Output the [x, y] coordinate of the center of the cell containing the given text.  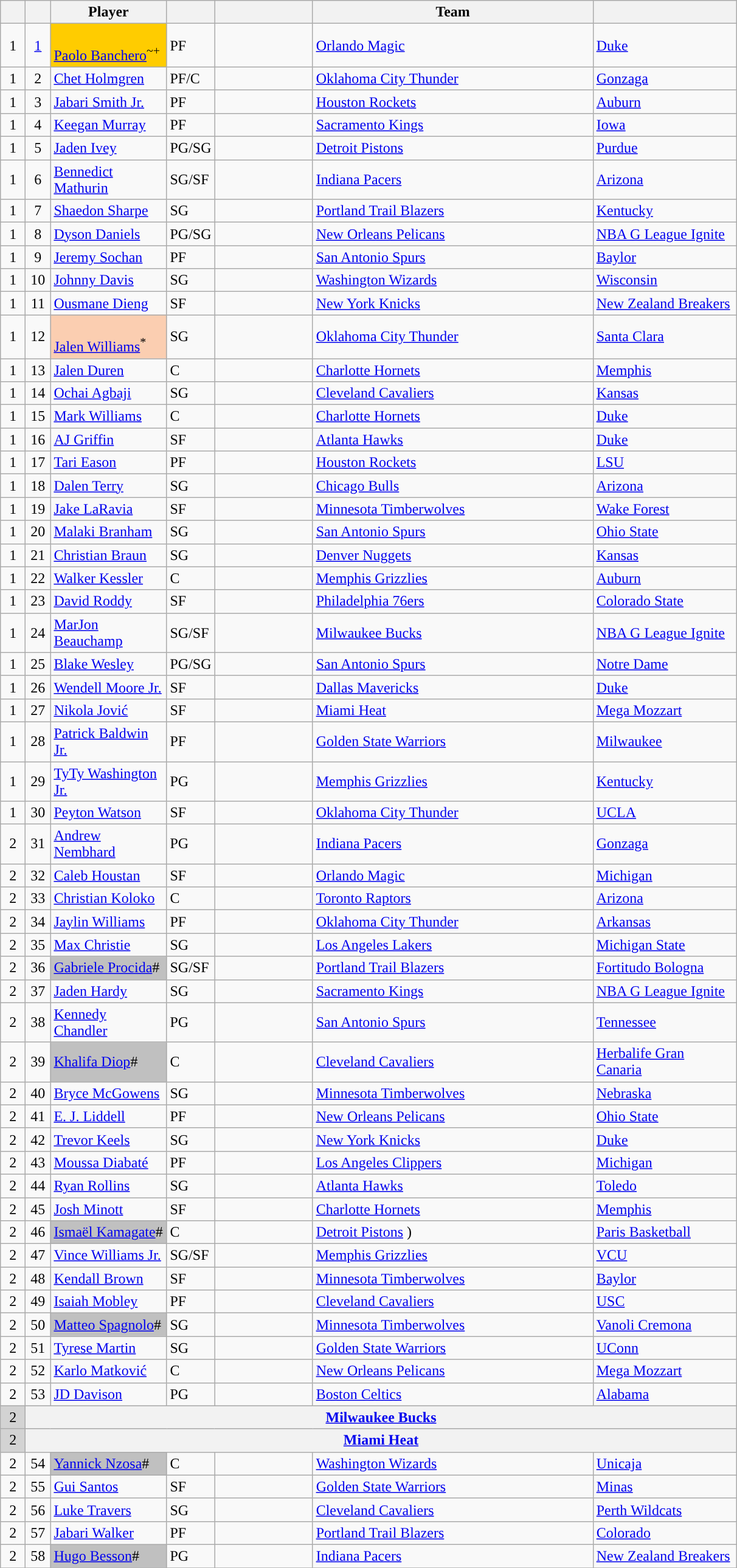
Denver Nuggets [452, 555]
Wake Forest [665, 509]
Michigan State [665, 945]
25 [38, 664]
20 [38, 532]
Los Angeles Lakers [452, 945]
Colorado State [665, 601]
33 [38, 899]
31 [38, 844]
43 [38, 1162]
Nebraska [665, 1093]
Team [452, 12]
Ochai Agbaji [108, 393]
Moussa Diabaté [108, 1162]
34 [38, 922]
11 [38, 303]
22 [38, 578]
Khalifa Diop# [108, 1062]
23 [38, 601]
49 [38, 1302]
Notre Dame [665, 664]
17 [38, 463]
E. J. Liddell [108, 1116]
Josh Minott [108, 1209]
UConn [665, 1348]
Jaden Hardy [108, 991]
Purdue [665, 148]
Andrew Nembhard [108, 844]
Minas [665, 1487]
Shaedon Sharpe [108, 211]
6 [38, 180]
55 [38, 1487]
Herbalife Gran Canaria [665, 1062]
51 [38, 1348]
56 [38, 1510]
JD Davison [108, 1394]
7 [38, 211]
Tennessee [665, 1023]
Perth Wildcats [665, 1510]
TyTy Washington Jr. [108, 782]
Malaki Branham [108, 532]
AJ Griffin [108, 440]
Colorado [665, 1533]
Jaylin Williams [108, 922]
Isaiah Mobley [108, 1302]
Peyton Watson [108, 813]
58 [38, 1556]
37 [38, 991]
Jabari Smith Jr. [108, 102]
Patrick Baldwin Jr. [108, 742]
Alabama [665, 1394]
Vanoli Cremona [665, 1325]
Jalen Duren [108, 370]
50 [38, 1325]
Keegan Murray [108, 125]
Nikola Jović [108, 710]
27 [38, 710]
Ousmane Dieng [108, 303]
Blake Wesley [108, 664]
40 [38, 1093]
Unicaja [665, 1463]
26 [38, 687]
57 [38, 1533]
12 [38, 337]
Boston Celtics [452, 1394]
3 [38, 102]
Karlo Matković [108, 1371]
Bennedict Mathurin [108, 180]
Hugo Besson# [108, 1556]
46 [38, 1232]
5 [38, 148]
Christian Braun [108, 555]
19 [38, 509]
USC [665, 1302]
Paris Basketball [665, 1232]
Jaden Ivey [108, 148]
16 [38, 440]
PF/C [191, 78]
41 [38, 1116]
Chet Holmgren [108, 78]
Christian Koloko [108, 899]
28 [38, 742]
10 [38, 280]
Matteo Spagnolo# [108, 1325]
36 [38, 968]
32 [38, 876]
Jake LaRavia [108, 509]
35 [38, 945]
54 [38, 1463]
13 [38, 370]
Gabriele Procida# [108, 968]
Paolo Banchero~+ [108, 46]
David Roddy [108, 601]
Fortitudo Bologna [665, 968]
Arkansas [665, 922]
Dyson Daniels [108, 234]
Detroit Pistons [452, 148]
53 [38, 1394]
Vince Williams Jr. [108, 1255]
Iowa [665, 125]
47 [38, 1255]
45 [38, 1209]
Jabari Walker [108, 1533]
Trevor Keels [108, 1139]
Gui Santos [108, 1487]
Caleb Houstan [108, 876]
MarJon Beauchamp [108, 632]
24 [38, 632]
Jeremy Sochan [108, 257]
LSU [665, 463]
Los Angeles Clippers [452, 1162]
44 [38, 1186]
29 [38, 782]
Johnny Davis [108, 280]
Bryce McGowens [108, 1093]
Yannick Nzosa# [108, 1463]
Ryan Rollins [108, 1186]
Toledo [665, 1186]
Santa Clara [665, 337]
UCLA [665, 813]
39 [38, 1062]
Dalen Terry [108, 486]
52 [38, 1371]
Ismaël Kamagate# [108, 1232]
Luke Travers [108, 1510]
38 [38, 1023]
Walker Kessler [108, 578]
Milwaukee [665, 742]
8 [38, 234]
VCU [665, 1255]
30 [38, 813]
Max Christie [108, 945]
Dallas Mavericks [452, 687]
Jalen Williams* [108, 337]
Kennedy Chandler [108, 1023]
Mark Williams [108, 416]
Tyrese Martin [108, 1348]
48 [38, 1279]
4 [38, 125]
Philadelphia 76ers [452, 601]
21 [38, 555]
Wisconsin [665, 280]
15 [38, 416]
Player [108, 12]
9 [38, 257]
14 [38, 393]
Detroit Pistons ) [452, 1232]
Tari Eason [108, 463]
Kendall Brown [108, 1279]
42 [38, 1139]
Toronto Raptors [452, 899]
Chicago Bulls [452, 486]
Wendell Moore Jr. [108, 687]
18 [38, 486]
